Provide the (X, Y) coordinate of the cell's center where the given text is located.  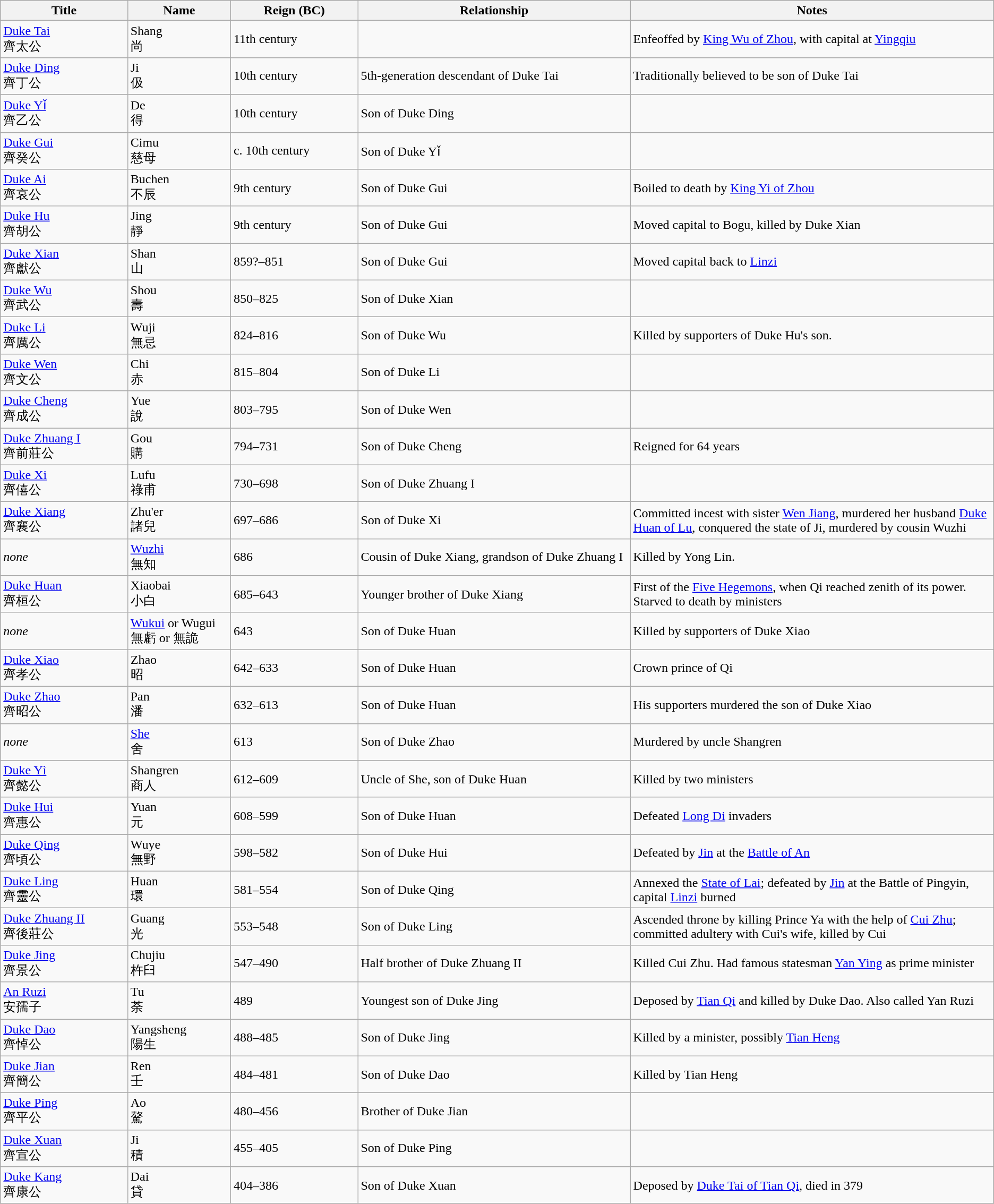
Duke Wu齊武公 (64, 298)
Son of Duke Xi (494, 520)
612–609 (294, 779)
815–804 (294, 372)
Wuji無忌 (179, 336)
Murdered by uncle Shangren (812, 742)
Enfeoffed by King Wu of Zhou, with capital at Yingqiu (812, 39)
Cousin of Duke Xiang, grandson of Duke Zhuang I (494, 557)
Duke Yì齊懿公 (64, 779)
Duke Gui齊癸公 (64, 151)
643 (294, 631)
His supporters murdered the son of Duke Xiao (812, 705)
Traditionally believed to be son of Duke Tai (812, 76)
De得 (179, 114)
Duke Ping齊平公 (64, 1112)
Killed by a minister, possibly Tian Heng (812, 1037)
Guang光 (179, 927)
Duke Dao齊悼公 (64, 1037)
Killed by Yong Lin. (812, 557)
Son of Duke Ding (494, 114)
Duke Yǐ齊乙公 (64, 114)
Duke Zhuang I齊前莊公 (64, 447)
Deposed by Tian Qi and killed by Duke Dao. Also called Yan Ruzi (812, 1001)
794–731 (294, 447)
Duke Li齊厲公 (64, 336)
Yue說 (179, 409)
Son of Duke Zhao (494, 742)
11th century (294, 39)
598–582 (294, 853)
Duke Xiang齊襄公 (64, 520)
Deposed by Duke Tai of Tian Qi, died in 379 (812, 1185)
Duke Zhuang II齊後莊公 (64, 927)
Duke Ding齊丁公 (64, 76)
455–405 (294, 1148)
484–481 (294, 1074)
Duke Zhao齊昭公 (64, 705)
Son of Duke Hui (494, 853)
Pan潘 (179, 705)
Duke Tai齊太公 (64, 39)
Son of Duke Dao (494, 1074)
Killed by supporters of Duke Xiao (812, 631)
Ao驁 (179, 1112)
Duke Xiao齊孝公 (64, 668)
Duke Xuan齊宣公 (64, 1148)
Gou購 (179, 447)
Duke Kang齊康公 (64, 1185)
Shang尚 (179, 39)
Youngest son of Duke Jing (494, 1001)
608–599 (294, 816)
488–485 (294, 1037)
Son of Duke Zhuang I (494, 483)
686 (294, 557)
730–698 (294, 483)
697–686 (294, 520)
Duke Ai齊哀公 (64, 188)
Son of Duke Wen (494, 409)
824–816 (294, 336)
Yangsheng陽生 (179, 1037)
Xiaobai小白 (179, 594)
Chi赤 (179, 372)
Reigned for 64 years (812, 447)
Ji積 (179, 1148)
Wukui or Wugui無虧 or 無詭 (179, 631)
Lufu祿甫 (179, 483)
Defeated Long Di invaders (812, 816)
Killed by Tian Heng (812, 1074)
685–643 (294, 594)
581–554 (294, 890)
553–548 (294, 927)
489 (294, 1001)
Duke Hui齊惠公 (64, 816)
Duke Hu齊胡公 (64, 225)
Duke Qing齊頃公 (64, 853)
Ji伋 (179, 76)
Zhao昭 (179, 668)
Killed Cui Zhu. Had famous statesman Yan Ying as prime minister (812, 963)
Committed incest with sister Wen Jiang, murdered her husband Duke Huan of Lu, conquered the state of Ji, murdered by cousin Wuzhi (812, 520)
Wuzhi無知 (179, 557)
Tu荼 (179, 1001)
Killed by two ministers (812, 779)
859?–851 (294, 262)
Moved capital back to Linzi (812, 262)
Shan山 (179, 262)
Ren壬 (179, 1074)
Boiled to death by King Yi of Zhou (812, 188)
Duke Ling齊靈公 (64, 890)
613 (294, 742)
Duke Cheng齊成公 (64, 409)
Yuan元 (179, 816)
803–795 (294, 409)
Defeated by Jin at the Battle of An (812, 853)
Title (64, 11)
Son of Duke Li (494, 372)
Buchen不辰 (179, 188)
480–456 (294, 1112)
Jing靜 (179, 225)
First of the Five Hegemons, when Qi reached zenith of its power. Starved to death by ministers (812, 594)
Duke Huan齊桓公 (64, 594)
632–613 (294, 705)
Son of Duke Ling (494, 927)
c. 10th century (294, 151)
Son of Duke Xian (494, 298)
Annexed the State of Lai; defeated by Jin at the Battle of Pingyin, capital Linzi burned (812, 890)
Crown prince of Qi (812, 668)
An Ruzi安孺子 (64, 1001)
Son of Duke Yǐ (494, 151)
Dai貸 (179, 1185)
Chujiu杵臼 (179, 963)
Name (179, 11)
5th-generation descendant of Duke Tai (494, 76)
Duke Wen齊文公 (64, 372)
She舍 (179, 742)
642–633 (294, 668)
Killed by supporters of Duke Hu's son. (812, 336)
Relationship (494, 11)
547–490 (294, 963)
Son of Duke Ping (494, 1148)
Son of Duke Xuan (494, 1185)
Brother of Duke Jian (494, 1112)
Younger brother of Duke Xiang (494, 594)
Son of Duke Wu (494, 336)
Duke Xian齊獻公 (64, 262)
Uncle of She, son of Duke Huan (494, 779)
Duke Xi齊僖公 (64, 483)
Son of Duke Qing (494, 890)
Cimu慈母 (179, 151)
Shou壽 (179, 298)
850–825 (294, 298)
Half brother of Duke Zhuang II (494, 963)
Reign (BC) (294, 11)
Wuye無野 (179, 853)
Ascended throne by killing Prince Ya with the help of Cui Zhu; committed adultery with Cui's wife, killed by Cui (812, 927)
Duke Jian齊簡公 (64, 1074)
Son of Duke Jing (494, 1037)
404–386 (294, 1185)
Shangren商人 (179, 779)
Duke Jing齊景公 (64, 963)
Moved capital to Bogu, killed by Duke Xian (812, 225)
Zhu'er諸兒 (179, 520)
Son of Duke Cheng (494, 447)
Huan環 (179, 890)
Notes (812, 11)
